Capture the cell that displays the provided text and extract its (X, Y) central coordinate. 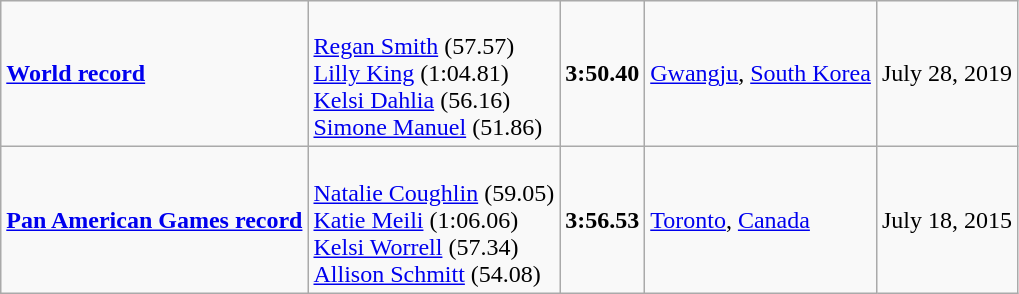
Natalie Coughlin (59.05)Katie Meili (1:06.06)Kelsi Worrell (57.34)Allison Schmitt (54.08) (434, 220)
World record (154, 74)
July 28, 2019 (946, 74)
July 18, 2015 (946, 220)
3:50.40 (602, 74)
Gwangju, South Korea (761, 74)
3:56.53 (602, 220)
Pan American Games record (154, 220)
Regan Smith (57.57)Lilly King (1:04.81)Kelsi Dahlia (56.16)Simone Manuel (51.86) (434, 74)
Toronto, Canada (761, 220)
